Locate the cell with the specified text and output its [X, Y] center coordinate. 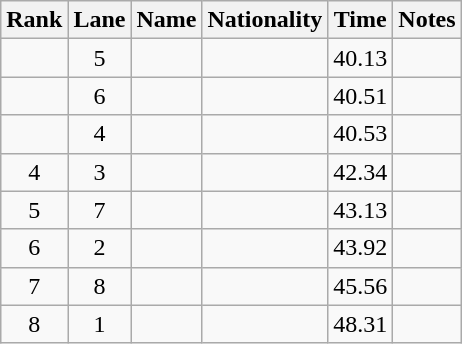
Time [360, 20]
Lane [100, 20]
40.13 [360, 58]
48.31 [360, 324]
2 [100, 248]
40.53 [360, 134]
Notes [427, 20]
Rank [34, 20]
43.92 [360, 248]
43.13 [360, 210]
Nationality [265, 20]
Name [166, 20]
42.34 [360, 172]
3 [100, 172]
40.51 [360, 96]
1 [100, 324]
45.56 [360, 286]
